Capture the cell that displays the provided text and extract its (x, y) central coordinate. 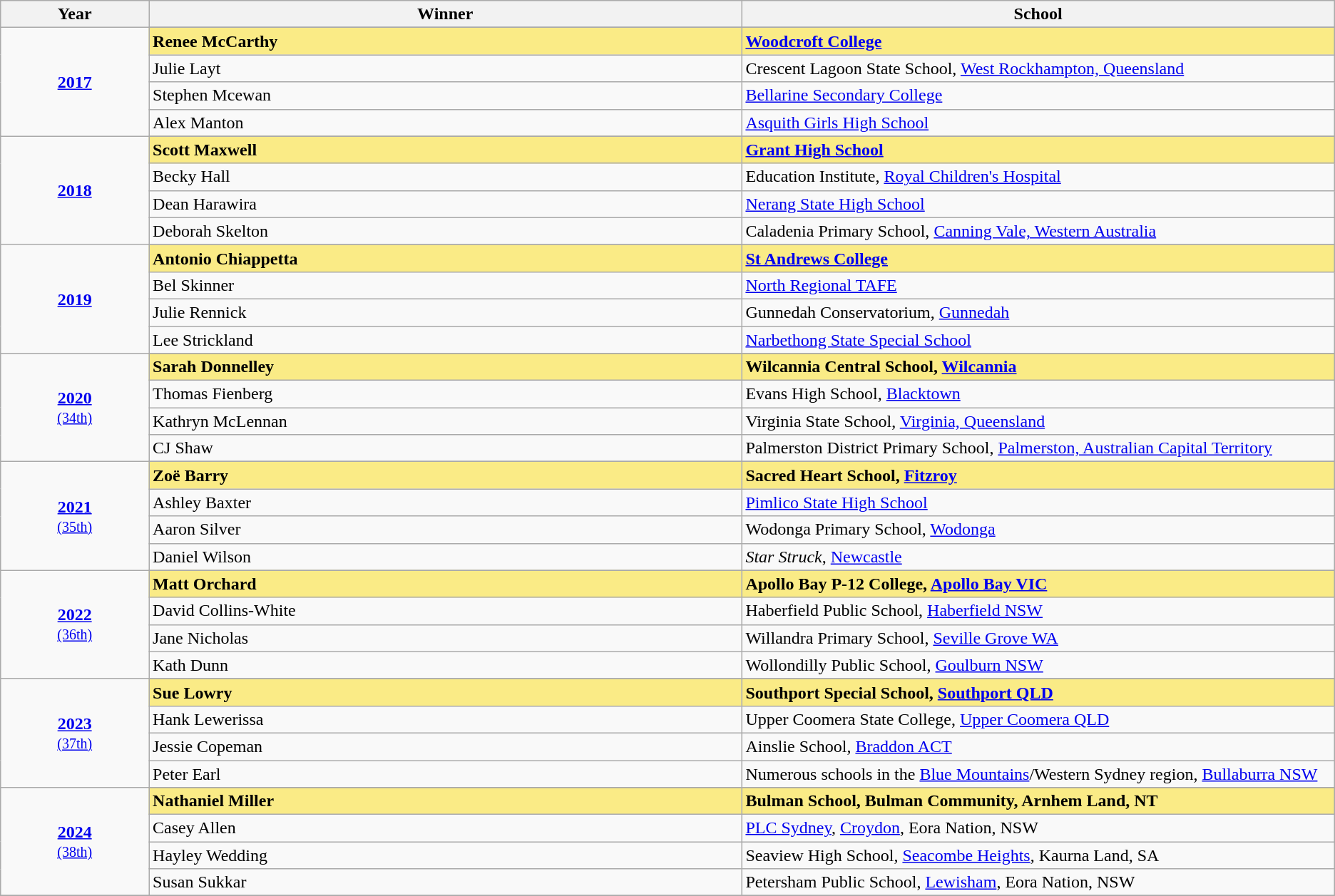
Willandra Primary School, Seville Grove WA (1038, 638)
Dean Harawira (445, 204)
Grant High School (1038, 150)
Jane Nicholas (445, 638)
Lee Strickland (445, 340)
David Collins-White (445, 611)
North Regional TAFE (1038, 285)
Peter Earl (445, 773)
2024(38th) (75, 842)
2017 (75, 82)
Star Struck, Newcastle (1038, 557)
Bulman School, Bulman Community, Arnhem Land, NT (1038, 801)
Palmerston District Primary School, Palmerston, Australian Capital Territory (1038, 448)
Stephen Mcewan (445, 96)
Winner (445, 14)
Aaron Silver (445, 530)
Zoë Barry (445, 475)
Caladenia Primary School, Canning Vale, Western Australia (1038, 231)
Wollondilly Public School, Goulburn NSW (1038, 665)
Nathaniel Miller (445, 801)
Seaview High School, Seacombe Heights, Kaurna Land, SA (1038, 855)
Nerang State High School (1038, 204)
Narbethong State Special School (1038, 340)
Sacred Heart School, Fitzroy (1038, 475)
Jessie Copeman (445, 746)
2021(35th) (75, 516)
Renee McCarthy (445, 41)
Gunnedah Conservatorium, Gunnedah (1038, 312)
Becky Hall (445, 177)
Wodonga Primary School, Wodonga (1038, 530)
Pimlico State High School (1038, 503)
Wilcannia Central School, Wilcannia (1038, 367)
Evans High School, Blacktown (1038, 394)
Woodcroft College (1038, 41)
Southport Special School, Southport QLD (1038, 692)
2018 (75, 190)
Thomas Fienberg (445, 394)
Education Institute, Royal Children's Hospital (1038, 177)
Scott Maxwell (445, 150)
2020(34th) (75, 408)
Crescent Lagoon State School, West Rockhampton, Queensland (1038, 68)
Alex Manton (445, 123)
Apollo Bay P-12 College, Apollo Bay VIC (1038, 584)
Bel Skinner (445, 285)
Kath Dunn (445, 665)
St Andrews College (1038, 258)
Haberfield Public School, Haberfield NSW (1038, 611)
Julie Rennick (445, 312)
Upper Coomera State College, Upper Coomera QLD (1038, 719)
Hayley Wedding (445, 855)
Casey Allen (445, 828)
Petersham Public School, Lewisham, Eora Nation, NSW (1038, 882)
Kathryn McLennan (445, 421)
Asquith Girls High School (1038, 123)
School (1038, 14)
2019 (75, 299)
Sue Lowry (445, 692)
Matt Orchard (445, 584)
Sarah Donnelley (445, 367)
Ainslie School, Braddon ACT (1038, 746)
Daniel Wilson (445, 557)
2022(36th) (75, 624)
Hank Lewerissa (445, 719)
Ashley Baxter (445, 503)
2023(37th) (75, 733)
PLC Sydney, Croydon, Eora Nation, NSW (1038, 828)
Virginia State School, Virginia, Queensland (1038, 421)
Julie Layt (445, 68)
Numerous schools in the Blue Mountains/Western Sydney region, Bullaburra NSW (1038, 773)
Bellarine Secondary College (1038, 96)
CJ Shaw (445, 448)
Year (75, 14)
Deborah Skelton (445, 231)
Antonio Chiappetta (445, 258)
Susan Sukkar (445, 882)
